From the cell containing the given text, extract its center point as [X, Y] coordinate. 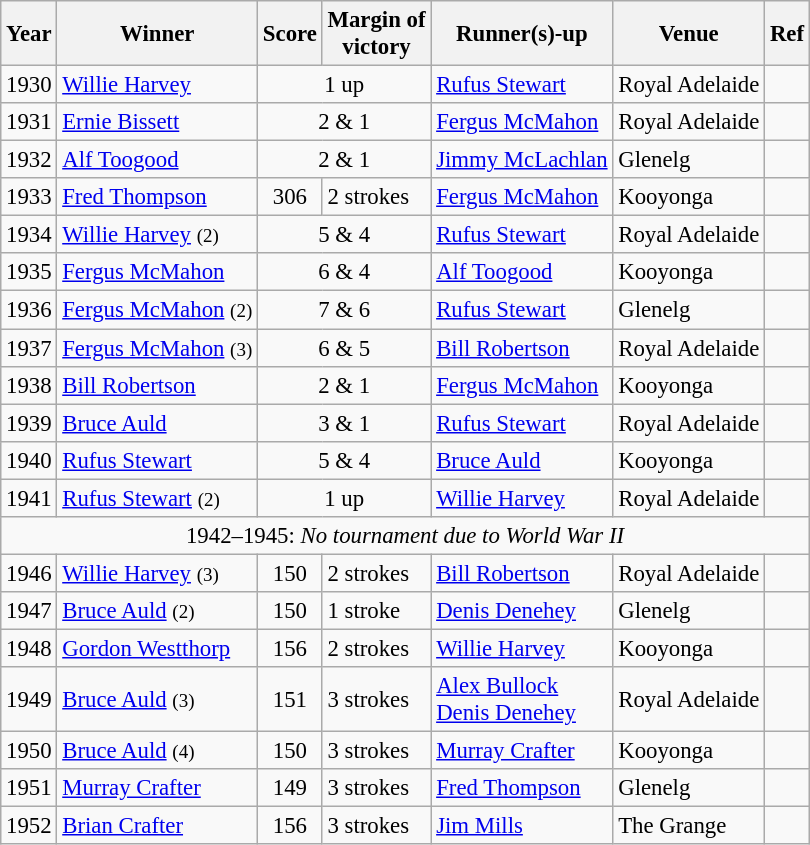
Ernie Bissett [158, 122]
1949 [29, 700]
Bruce Auld (2) [158, 611]
Year [29, 34]
Bruce Auld (4) [158, 751]
6 & 5 [344, 348]
Gordon Westthorp [158, 648]
Fergus McMahon (2) [158, 310]
Ref [788, 34]
1947 [29, 611]
Jim Mills [522, 826]
Rufus Stewart (2) [158, 498]
1942–1945: No tournament due to World War II [406, 536]
1935 [29, 273]
Winner [158, 34]
1948 [29, 648]
1950 [29, 751]
7 & 6 [344, 310]
Bruce Auld (3) [158, 700]
1 stroke [376, 611]
Jimmy McLachlan [522, 160]
1930 [29, 85]
1931 [29, 122]
1941 [29, 498]
151 [290, 700]
1937 [29, 348]
3 & 1 [344, 423]
1946 [29, 573]
1934 [29, 235]
Denis Denehey [522, 611]
Score [290, 34]
The Grange [689, 826]
Brian Crafter [158, 826]
1936 [29, 310]
1939 [29, 423]
Fergus McMahon (3) [158, 348]
Margin ofvictory [376, 34]
Alex Bullock Denis Denehey [522, 700]
Willie Harvey (2) [158, 235]
1951 [29, 788]
Willie Harvey (3) [158, 573]
149 [290, 788]
1940 [29, 460]
1952 [29, 826]
1932 [29, 160]
1933 [29, 197]
1938 [29, 385]
Runner(s)-up [522, 34]
Venue [689, 34]
6 & 4 [344, 273]
306 [290, 197]
